Identify which cell holds the provided text, then report its (X, Y) central coordinate. 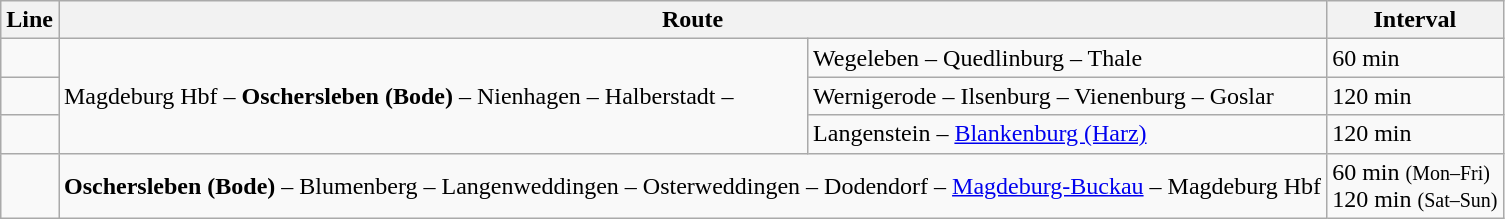
Wegeleben – Quedlinburg – Thale (1068, 58)
Magdeburg Hbf – Oschersleben (Bode) – Nienhagen – Halberstadt – (432, 96)
Oschersleben (Bode) – Blumenberg – Langenweddingen – Osterweddingen – Dodendorf – Magdeburg-Buckau – Magdeburg Hbf (692, 186)
60 min (Mon–Fri)120 min (Sat–Sun) (1415, 186)
Line (30, 20)
Interval (1415, 20)
Wernigerode – Ilsenburg – Vienenburg – Goslar (1068, 96)
60 min (1415, 58)
Langenstein – Blankenburg (Harz) (1068, 134)
Route (692, 20)
